From the cell containing the given text, extract its center point as (X, Y) coordinate. 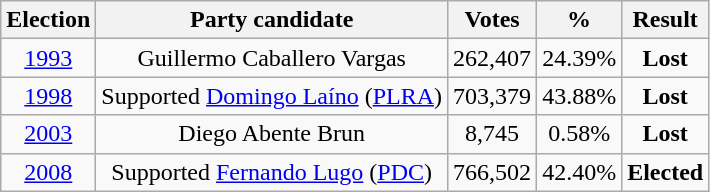
Supported Domingo Laíno (PLRA) (272, 96)
2008 (48, 172)
42.40% (580, 172)
Party candidate (272, 20)
1993 (48, 58)
Result (666, 20)
% (580, 20)
Election (48, 20)
262,407 (492, 58)
703,379 (492, 96)
0.58% (580, 134)
2003 (48, 134)
766,502 (492, 172)
Diego Abente Brun (272, 134)
43.88% (580, 96)
8,745 (492, 134)
24.39% (580, 58)
1998 (48, 96)
Votes (492, 20)
Elected (666, 172)
Supported Fernando Lugo (PDC) (272, 172)
Guillermo Caballero Vargas (272, 58)
